Capture the cell that displays the provided text and extract its (x, y) central coordinate. 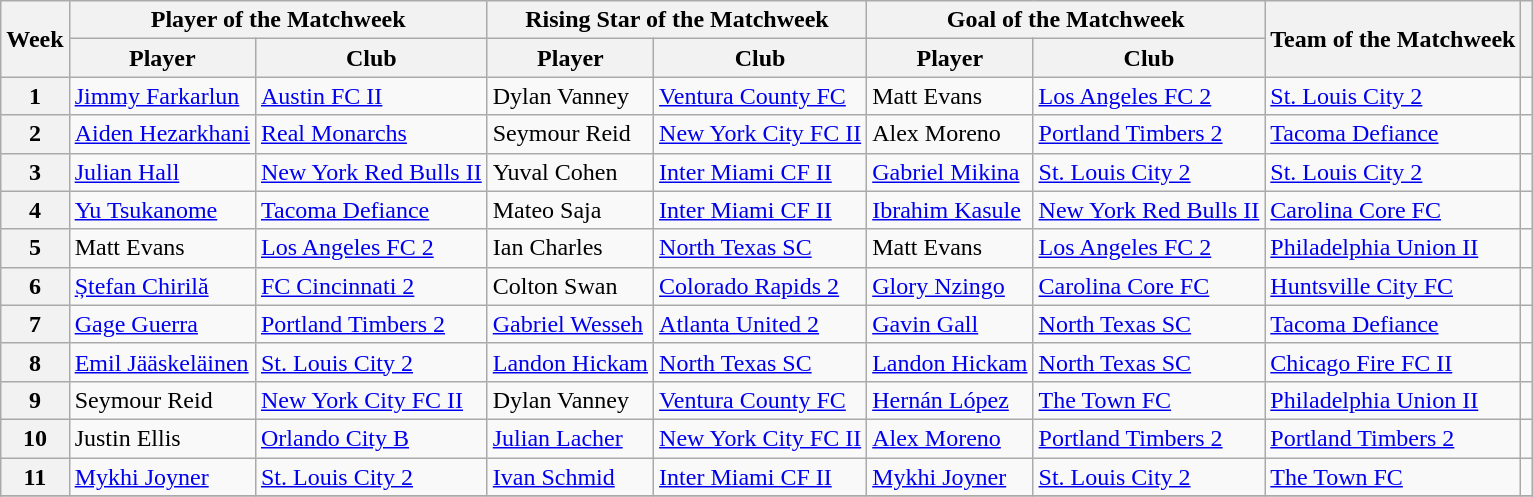
10 (35, 438)
Gavin Gall (950, 324)
Colorado Rapids 2 (760, 286)
Chicago Fire FC II (1393, 362)
Colton Swan (570, 286)
8 (35, 362)
Atlanta United 2 (760, 324)
FC Cincinnati 2 (371, 286)
6 (35, 286)
Gabriel Wesseh (570, 324)
Team of the Matchweek (1393, 39)
Week (35, 39)
Gage Guerra (162, 324)
3 (35, 172)
Mateo Saja (570, 210)
Justin Ellis (162, 438)
Gabriel Mikina (950, 172)
Yu Tsukanome (162, 210)
Emil Jääskeläinen (162, 362)
Real Monarchs (371, 134)
Austin FC II (371, 96)
5 (35, 248)
2 (35, 134)
Ibrahim Kasule (950, 210)
Goal of the Matchweek (1066, 20)
11 (35, 477)
Ian Charles (570, 248)
7 (35, 324)
Julian Hall (162, 172)
9 (35, 400)
Player of the Matchweek (278, 20)
Julian Lacher (570, 438)
Yuval Cohen (570, 172)
Huntsville City FC (1393, 286)
1 (35, 96)
Hernán López (950, 400)
4 (35, 210)
Jimmy Farkarlun (162, 96)
Orlando City B (371, 438)
Rising Star of the Matchweek (676, 20)
Ivan Schmid (570, 477)
Glory Nzingo (950, 286)
Aiden Hezarkhani (162, 134)
Ștefan Chirilă (162, 286)
